Capture the cell that displays the provided text and extract its [x, y] central coordinate. 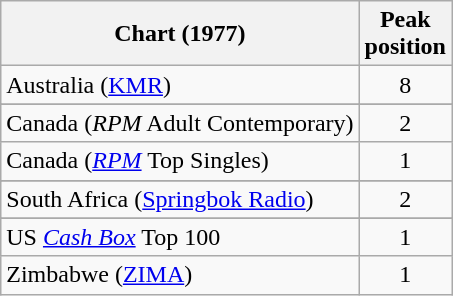
Canada (RPM Adult Contemporary) [180, 123]
Australia (KMR) [180, 85]
Canada (RPM Top Singles) [180, 161]
Zimbabwe (ZIMA) [180, 275]
Peakposition [405, 34]
South Africa (Springbok Radio) [180, 199]
US Cash Box Top 100 [180, 237]
Chart (1977) [180, 34]
8 [405, 85]
